Pinpoint the cell where the given text exists, returning its [x, y] midpoint coordinate. 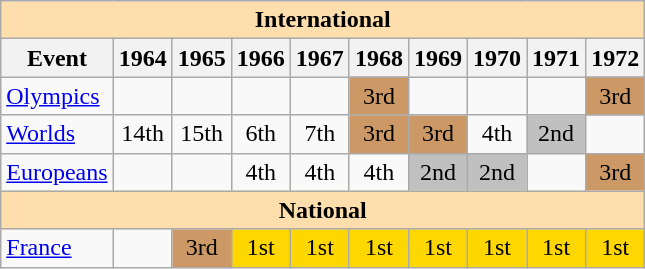
1964 [142, 58]
14th [142, 134]
1969 [438, 58]
1970 [496, 58]
7th [320, 134]
1968 [378, 58]
1972 [616, 58]
Europeans [57, 172]
International [323, 20]
15th [202, 134]
France [57, 248]
1971 [556, 58]
1967 [320, 58]
1965 [202, 58]
National [323, 210]
1966 [260, 58]
Event [57, 58]
Olympics [57, 96]
Worlds [57, 134]
6th [260, 134]
